Identify which cell holds the provided text, then report its (X, Y) central coordinate. 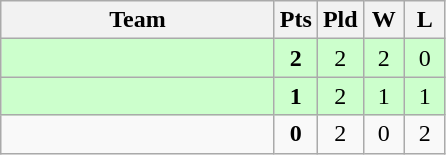
Team (138, 20)
Pld (340, 20)
L (424, 20)
Pts (296, 20)
W (384, 20)
